Return the [X, Y] coordinate for the center point of the cell that contains the specified text.  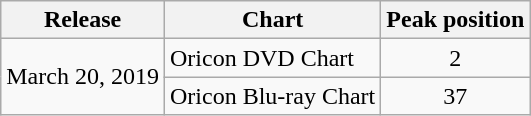
Release [83, 20]
Chart [272, 20]
Peak position [456, 20]
2 [456, 58]
March 20, 2019 [83, 77]
Oricon Blu-ray Chart [272, 96]
Oricon DVD Chart [272, 58]
37 [456, 96]
